Find where the given text appears and provide that cell's center as (X, Y) coordinate. 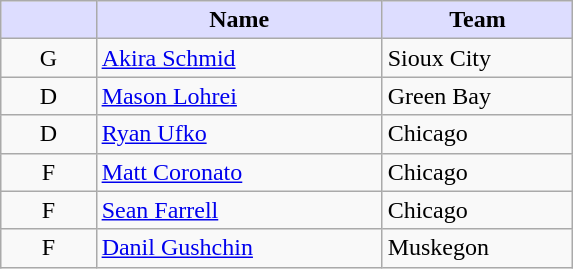
G (48, 58)
Muskegon (478, 248)
Sean Farrell (239, 210)
Mason Lohrei (239, 96)
Team (478, 20)
Green Bay (478, 96)
Matt Coronato (239, 172)
Akira Schmid (239, 58)
Name (239, 20)
Sioux City (478, 58)
Danil Gushchin (239, 248)
Ryan Ufko (239, 134)
